Locate the cell with the specified text and output its (X, Y) center coordinate. 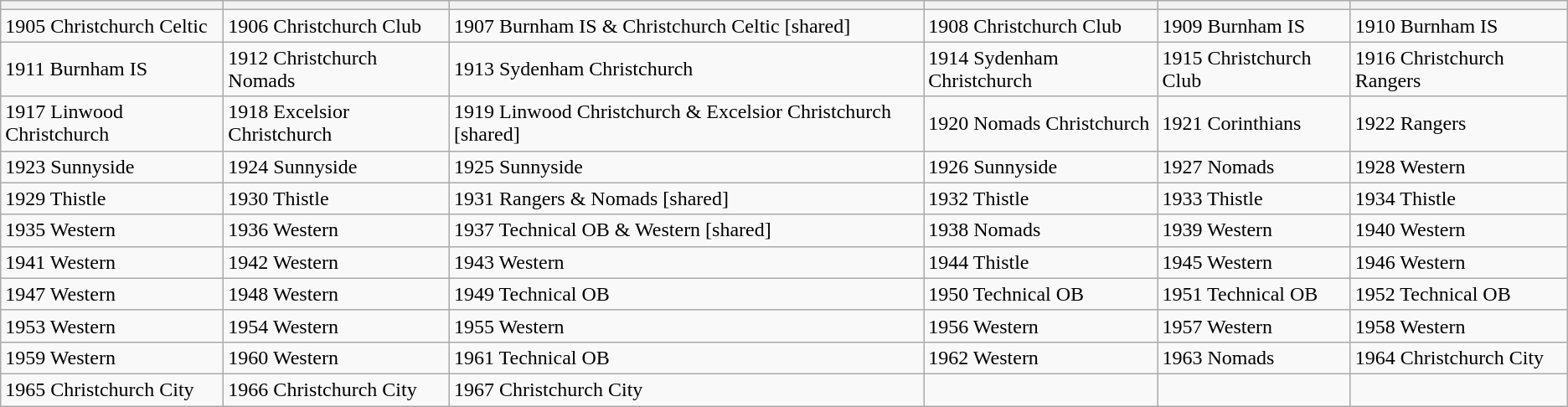
1939 Western (1254, 230)
1942 Western (337, 262)
1921 Corinthians (1254, 124)
1950 Technical OB (1040, 294)
1959 Western (112, 358)
1948 Western (337, 294)
1930 Thistle (337, 198)
1965 Christchurch City (112, 389)
1929 Thistle (112, 198)
1951 Technical OB (1254, 294)
1967 Christchurch City (686, 389)
1960 Western (337, 358)
1934 Thistle (1459, 198)
1954 Western (337, 326)
1958 Western (1459, 326)
1938 Nomads (1040, 230)
1909 Burnham IS (1254, 26)
1962 Western (1040, 358)
1919 Linwood Christchurch & Excelsior Christchurch [shared] (686, 124)
1906 Christchurch Club (337, 26)
1911 Burnham IS (112, 69)
1945 Western (1254, 262)
1949 Technical OB (686, 294)
1936 Western (337, 230)
1937 Technical OB & Western [shared] (686, 230)
1935 Western (112, 230)
1932 Thistle (1040, 198)
1908 Christchurch Club (1040, 26)
1955 Western (686, 326)
1961 Technical OB (686, 358)
1940 Western (1459, 230)
1927 Nomads (1254, 167)
1907 Burnham IS & Christchurch Celtic [shared] (686, 26)
1922 Rangers (1459, 124)
1943 Western (686, 262)
1913 Sydenham Christchurch (686, 69)
1964 Christchurch City (1459, 358)
1953 Western (112, 326)
1923 Sunnyside (112, 167)
1910 Burnham IS (1459, 26)
1941 Western (112, 262)
1933 Thistle (1254, 198)
1925 Sunnyside (686, 167)
1926 Sunnyside (1040, 167)
1952 Technical OB (1459, 294)
1947 Western (112, 294)
1963 Nomads (1254, 358)
1957 Western (1254, 326)
1931 Rangers & Nomads [shared] (686, 198)
1946 Western (1459, 262)
1917 Linwood Christchurch (112, 124)
1928 Western (1459, 167)
1966 Christchurch City (337, 389)
1912 Christchurch Nomads (337, 69)
1916 Christchurch Rangers (1459, 69)
1944 Thistle (1040, 262)
1920 Nomads Christchurch (1040, 124)
1918 Excelsior Christchurch (337, 124)
1956 Western (1040, 326)
1914 Sydenham Christchurch (1040, 69)
1915 Christchurch Club (1254, 69)
1905 Christchurch Celtic (112, 26)
1924 Sunnyside (337, 167)
